Detect which cell encompasses the target text, then output its (X, Y) center coordinate. 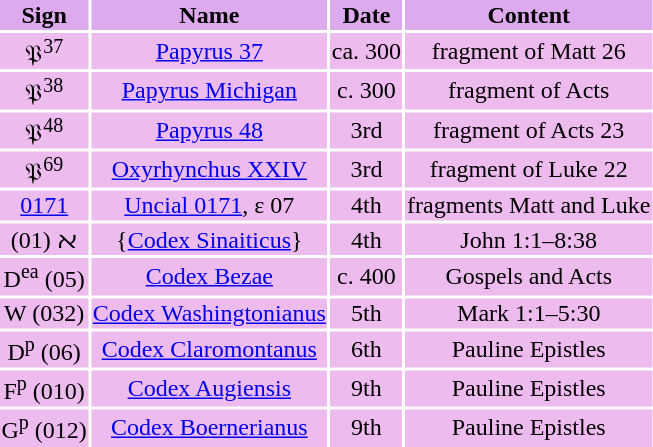
Mark 1:1–5:30 (529, 313)
Dea (05) (44, 276)
Sign (44, 15)
Papyrus 37 (209, 51)
Content (529, 15)
Papyrus Michigan (209, 90)
Codex Augiensis (209, 388)
John 1:1–8:38 (529, 240)
Gp (012) (44, 428)
Fp (010) (44, 388)
fragment of Acts (529, 90)
0171 (44, 206)
Dp (06) (44, 349)
ca. 300 (366, 51)
Gospels and Acts (529, 276)
Uncial 0171, ε 07 (209, 206)
Papyrus 48 (209, 130)
𝔓37 (44, 51)
fragment of Matt 26 (529, 51)
Codex Washingtonianus (209, 313)
𝔓38 (44, 90)
Date (366, 15)
Codex Claromontanus (209, 349)
6th (366, 349)
fragment of Acts 23 (529, 130)
{Codex Sinaiticus} (209, 240)
Oxyrhynchus XXIV (209, 169)
Name (209, 15)
𝔓69 (44, 169)
c. 300 (366, 90)
fragment of Luke 22 (529, 169)
fragments Matt and Luke (529, 206)
W (032) (44, 313)
𝔓48 (44, 130)
Codex Bezae (209, 276)
5th (366, 313)
(01) ﬡ (44, 240)
c. 400 (366, 276)
Codex Boernerianus (209, 428)
